Output the (x, y) coordinate of the center of the cell containing the given text.  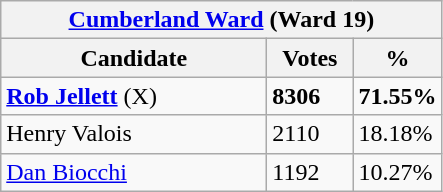
1192 (310, 172)
% (398, 58)
Votes (310, 58)
71.55% (398, 96)
10.27% (398, 172)
Henry Valois (134, 134)
Rob Jellett (X) (134, 96)
Candidate (134, 58)
18.18% (398, 134)
Dan Biocchi (134, 172)
Cumberland Ward (Ward 19) (222, 20)
2110 (310, 134)
8306 (310, 96)
